Return the (X, Y) coordinate for the center point of the cell that contains the specified text.  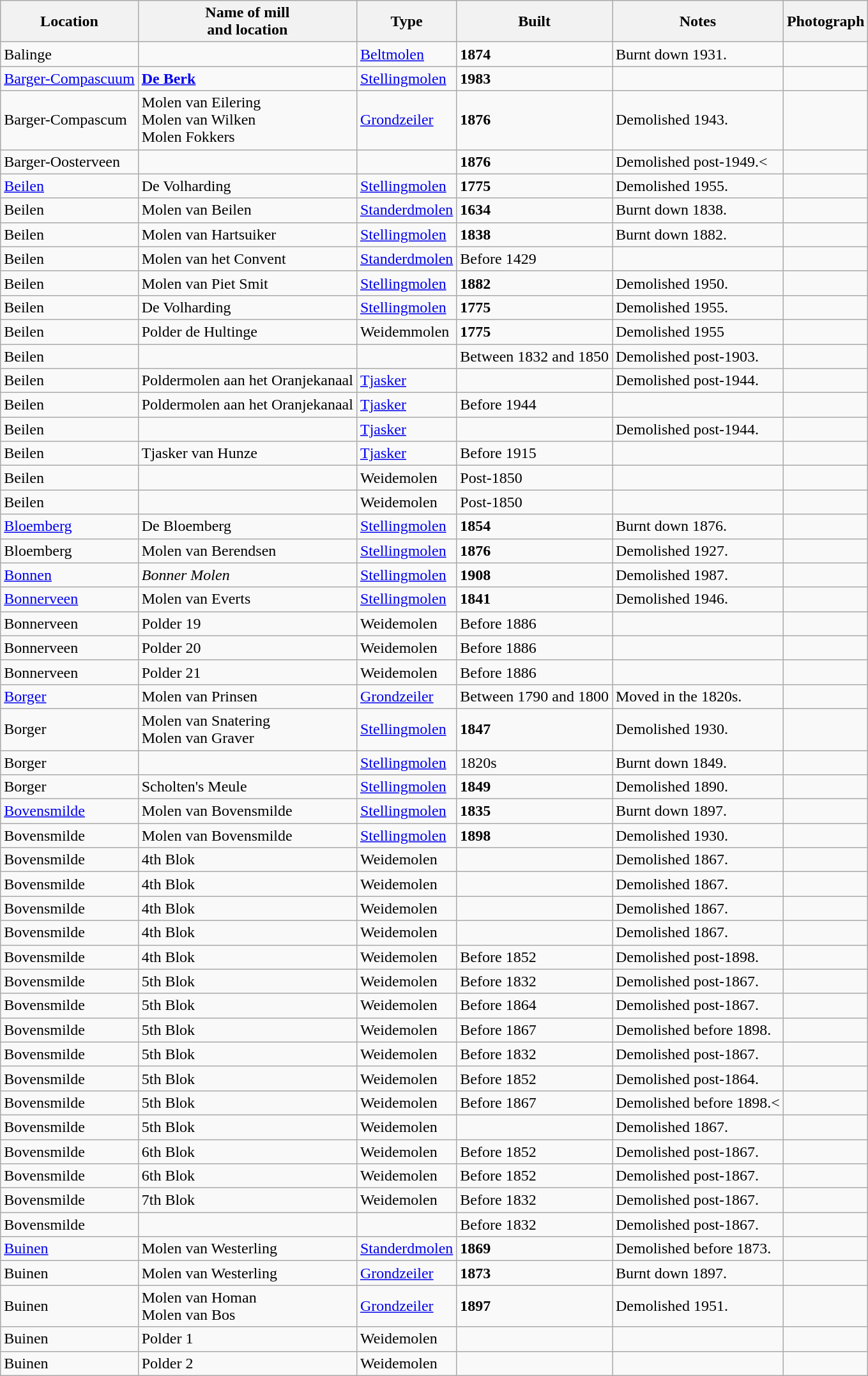
Demolished 1890. (697, 787)
Demolished before 1898.< (697, 1103)
Balinge (69, 54)
1841 (535, 599)
Polder 1 (247, 1339)
Weidemmolen (406, 332)
Notes (697, 22)
Molen van het Convent (247, 259)
Bonner Molen (247, 575)
Demolished 1943. (697, 120)
Between 1832 and 1850 (535, 356)
1820s (535, 762)
Demolished 1927. (697, 551)
Demolished before 1898. (697, 1030)
Barger-Compascuum (69, 79)
Demolished before 1873. (697, 1249)
Scholten's Meule (247, 787)
1874 (535, 54)
1849 (535, 787)
Burnt down 1876. (697, 526)
Moved in the 1820s. (697, 696)
Location (69, 22)
1838 (535, 234)
Photograph (825, 22)
Polder 19 (247, 623)
Burnt down 1882. (697, 234)
Demolished 1951. (697, 1306)
Molen van HomanMolen van Bos (247, 1306)
De Berk (247, 79)
1847 (535, 730)
1869 (535, 1249)
Demolished 1955 (697, 332)
Name of milland location (247, 22)
Demolished post-1903. (697, 356)
Demolished post-1949.< (697, 162)
Tjasker van Hunze (247, 454)
Demolished post-1864. (697, 1078)
Molen van SnateringMolen van Graver (247, 730)
Molen van Piet Smit (247, 283)
1882 (535, 283)
Molen van Everts (247, 599)
Before 1429 (535, 259)
1854 (535, 526)
Before 1944 (535, 405)
Bonnen (69, 575)
Polder 21 (247, 672)
Between 1790 and 1800 (535, 696)
Built (535, 22)
Polder 20 (247, 648)
1634 (535, 210)
Molen van EileringMolen van WilkenMolen Fokkers (247, 120)
Molen van Prinsen (247, 696)
Burnt down 1849. (697, 762)
Molen van Hartsuiker (247, 234)
1835 (535, 811)
1983 (535, 79)
Type (406, 22)
Barger-Compascum (69, 120)
Molen van Berendsen (247, 551)
7th Blok (247, 1200)
Polder 2 (247, 1363)
Before 1915 (535, 454)
Demolished post-1898. (697, 957)
1908 (535, 575)
De Bloemberg (247, 526)
Demolished 1987. (697, 575)
Burnt down 1931. (697, 54)
1873 (535, 1273)
Before 1864 (535, 1005)
Demolished 1950. (697, 283)
1897 (535, 1306)
Burnt down 1838. (697, 210)
Barger-Oosterveen (69, 162)
Demolished 1946. (697, 599)
1898 (535, 836)
Polder de Hultinge (247, 332)
Molen van Beilen (247, 210)
Beltmolen (406, 54)
